Locate the cell with the specified text and output its (x, y) center coordinate. 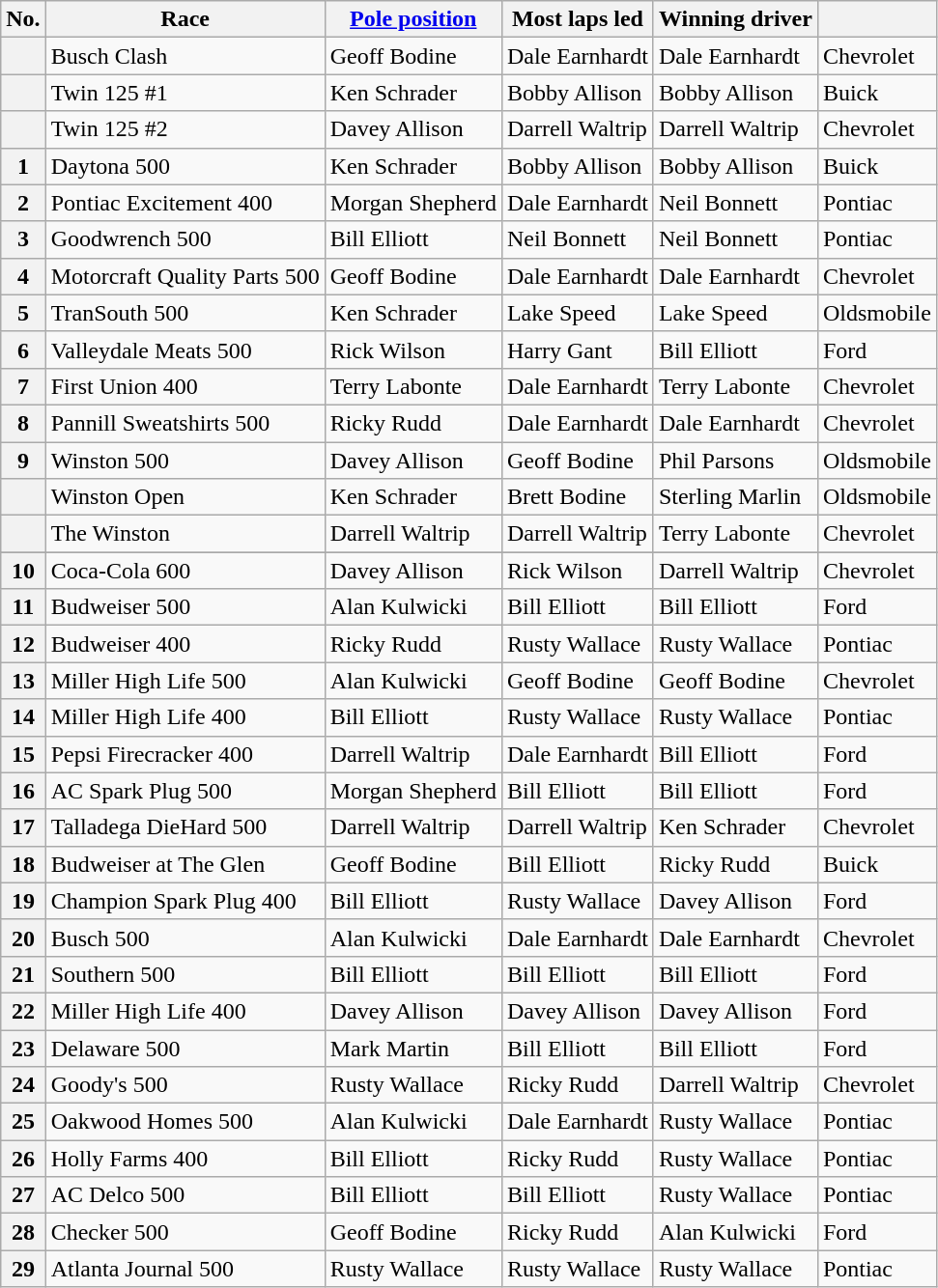
22 (23, 1011)
3 (23, 239)
Talladega DieHard 500 (185, 827)
Budweiser 400 (185, 644)
13 (23, 681)
Checker 500 (185, 1232)
1 (23, 166)
17 (23, 827)
26 (23, 1159)
Miller High Life 500 (185, 681)
2 (23, 203)
Coca-Cola 600 (185, 571)
15 (23, 754)
Mark Martin (413, 1048)
21 (23, 974)
Harry Gant (578, 350)
Busch Clash (185, 56)
Sterling Marlin (735, 497)
25 (23, 1122)
Pole position (413, 19)
Oakwood Homes 500 (185, 1122)
9 (23, 461)
6 (23, 350)
Phil Parsons (735, 461)
Winston 500 (185, 461)
19 (23, 901)
28 (23, 1232)
11 (23, 607)
AC Delco 500 (185, 1195)
16 (23, 791)
No. (23, 19)
Valleydale Meats 500 (185, 350)
Winning driver (735, 19)
29 (23, 1269)
Pannill Sweatshirts 500 (185, 423)
4 (23, 276)
Champion Spark Plug 400 (185, 901)
Delaware 500 (185, 1048)
Holly Farms 400 (185, 1159)
27 (23, 1195)
Goodwrench 500 (185, 239)
Budweiser at The Glen (185, 864)
Budweiser 500 (185, 607)
AC Spark Plug 500 (185, 791)
TranSouth 500 (185, 313)
Brett Bodine (578, 497)
Goody's 500 (185, 1085)
The Winston (185, 534)
8 (23, 423)
10 (23, 571)
12 (23, 644)
Southern 500 (185, 974)
18 (23, 864)
7 (23, 386)
First Union 400 (185, 386)
Twin 125 #2 (185, 129)
Twin 125 #1 (185, 93)
Race (185, 19)
Winston Open (185, 497)
20 (23, 938)
Motorcraft Quality Parts 500 (185, 276)
Most laps led (578, 19)
Pepsi Firecracker 400 (185, 754)
Daytona 500 (185, 166)
14 (23, 717)
Pontiac Excitement 400 (185, 203)
Busch 500 (185, 938)
Atlanta Journal 500 (185, 1269)
5 (23, 313)
24 (23, 1085)
23 (23, 1048)
